Scan for the cell matching the given text and deliver its [X, Y] coordinate at center. 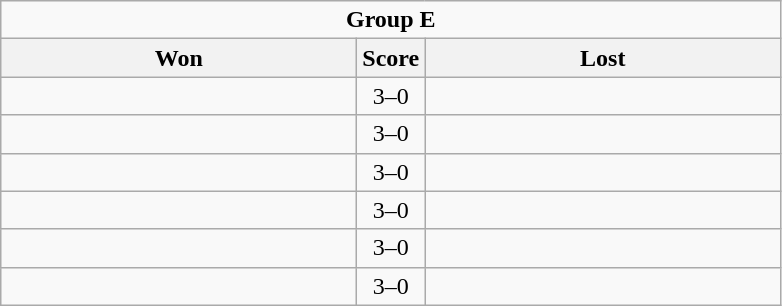
Lost [603, 58]
Won [179, 58]
Group E [391, 20]
Score [391, 58]
